Search for the cell housing the specified text and yield its (X, Y) center coordinate. 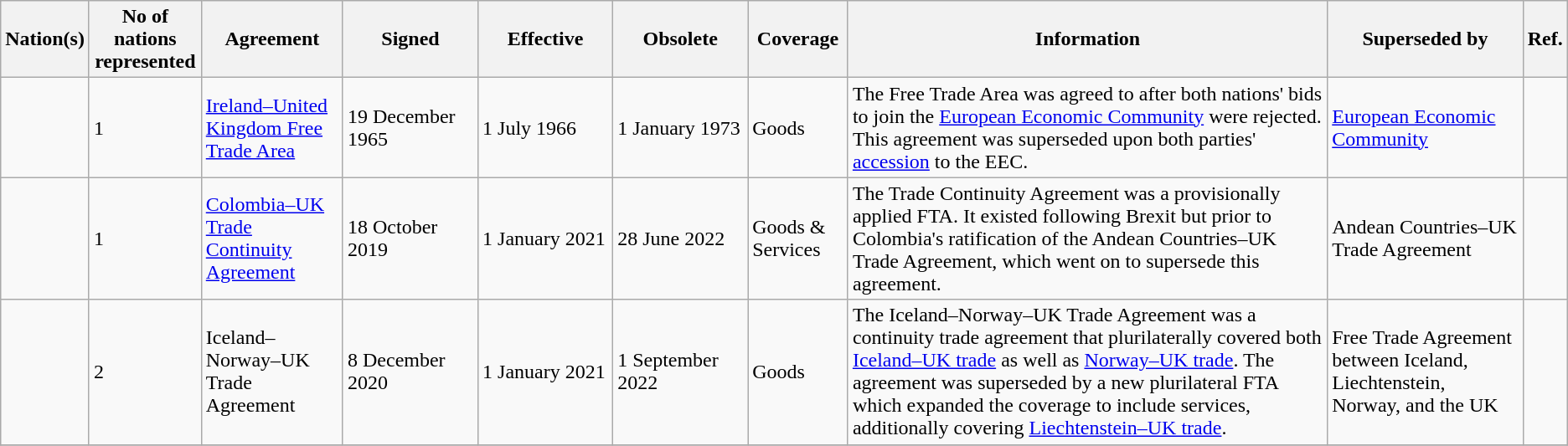
19 December 1965 (410, 127)
1 July 1966 (546, 127)
Colombia–UK Trade Continuity Agreement (271, 238)
Ref. (1545, 39)
Nation(s) (45, 39)
18 October 2019 (410, 238)
Andean Countries–UK Trade Agreement (1426, 238)
2 (145, 372)
1 September 2022 (680, 372)
Iceland–Norway–UK Trade Agreement (271, 372)
Effective (546, 39)
Signed (410, 39)
Ireland–United Kingdom Free Trade Area (271, 127)
28 June 2022 (680, 238)
1 January 1973 (680, 127)
Coverage (798, 39)
8 December 2020 (410, 372)
Agreement (271, 39)
No of nationsrepresented (145, 39)
Goods & Services (798, 238)
Information (1087, 39)
Obsolete (680, 39)
Superseded by (1426, 39)
European Economic Community (1426, 127)
Free Trade Agreement between Iceland, Liechtenstein, Norway, and the UK (1426, 372)
